Output the [X, Y] coordinate of the center of the cell containing the given text.  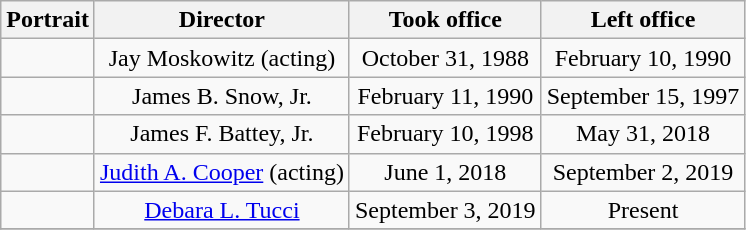
Portrait [48, 20]
October 31, 1988 [445, 58]
Debara L. Tucci [222, 210]
June 1, 2018 [445, 172]
Present [643, 210]
James F. Battey, Jr. [222, 134]
September 2, 2019 [643, 172]
February 11, 1990 [445, 96]
September 3, 2019 [445, 210]
Judith A. Cooper (acting) [222, 172]
Took office [445, 20]
February 10, 1998 [445, 134]
May 31, 2018 [643, 134]
Left office [643, 20]
Director [222, 20]
James B. Snow, Jr. [222, 96]
September 15, 1997 [643, 96]
February 10, 1990 [643, 58]
Jay Moskowitz (acting) [222, 58]
